Return the [x, y] coordinate for the center point of the cell that contains the specified text.  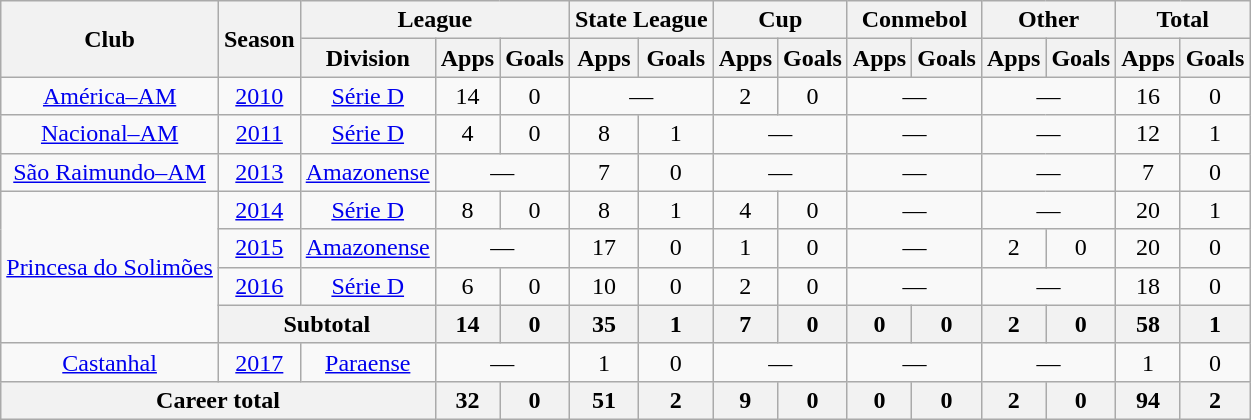
51 [604, 400]
6 [467, 286]
State League [641, 20]
2014 [259, 210]
2010 [259, 96]
9 [745, 400]
32 [467, 400]
2017 [259, 362]
35 [604, 324]
16 [1148, 96]
58 [1148, 324]
Career total [218, 400]
18 [1148, 286]
Princesa do Solimões [110, 267]
São Raimundo–AM [110, 172]
Division [368, 58]
2015 [259, 248]
Other [1048, 20]
América–AM [110, 96]
Season [259, 39]
Club [110, 39]
10 [604, 286]
2011 [259, 134]
Conmebol [914, 20]
2016 [259, 286]
League [434, 20]
17 [604, 248]
Subtotal [326, 324]
2013 [259, 172]
12 [1148, 134]
94 [1148, 400]
Nacional–AM [110, 134]
Paraense [368, 362]
Cup [780, 20]
Total [1183, 20]
Castanhal [110, 362]
